Detect which cell encompasses the target text, then output its (X, Y) center coordinate. 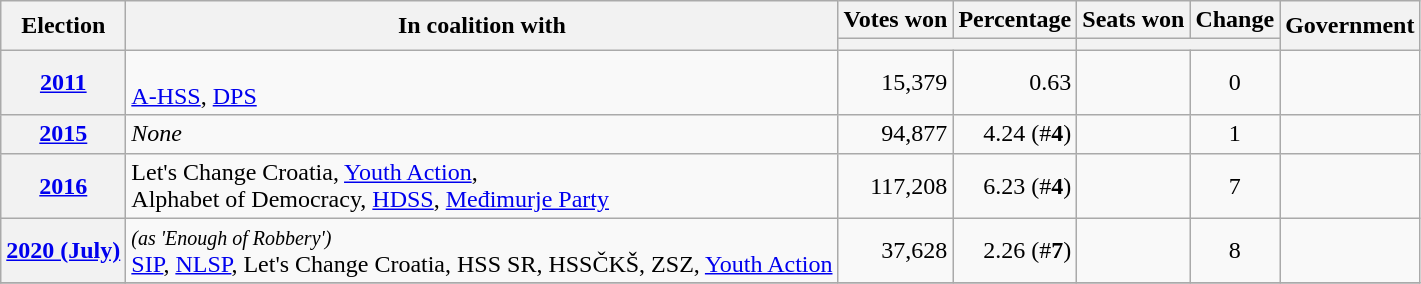
None (482, 134)
Votes won (896, 20)
7 (1235, 186)
2011 (64, 82)
37,628 (896, 250)
In coalition with (482, 26)
0.63 (1015, 82)
2.26 (#7) (1015, 250)
8 (1235, 250)
2016 (64, 186)
2020 (July) (64, 250)
117,208 (896, 186)
15,379 (896, 82)
Government (1350, 26)
Seats won (1134, 20)
0 (1235, 82)
94,877 (896, 134)
A-HSS, DPS (482, 82)
2015 (64, 134)
Change (1235, 20)
6.23 (#4) (1015, 186)
1 (1235, 134)
Let's Change Croatia, Youth Action,Alphabet of Democracy, HDSS, Međimurje Party (482, 186)
(as 'Enough of Robbery')SIP, NLSP, Let's Change Croatia, HSS SR, HSSČKŠ, ZSZ, Youth Action (482, 250)
Percentage (1015, 20)
Election (64, 26)
4.24 (#4) (1015, 134)
